Determine the [X, Y] coordinate at the center of the cell enclosing the given text.  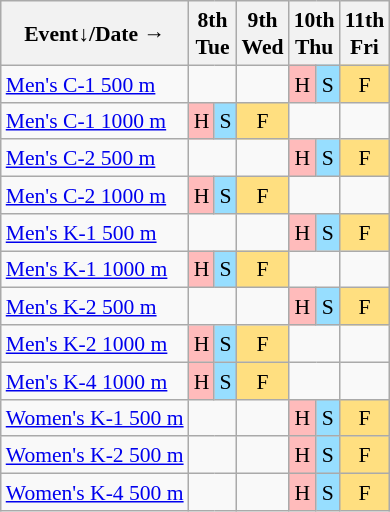
Men's C-1 500 m [95, 84]
11thFri [365, 33]
Men's K-1 1000 m [95, 268]
Women's K-2 500 m [95, 454]
Men's C-1 1000 m [95, 120]
Men's K-1 500 m [95, 232]
Women's K-1 500 m [95, 418]
Women's K-4 500 m [95, 492]
Event↓/Date → [95, 33]
9thWed [263, 33]
10thThu [314, 33]
8thTue [213, 33]
Men's C-2 1000 m [95, 194]
Men's K-2 1000 m [95, 344]
Men's K-4 1000 m [95, 380]
Men's K-2 500 m [95, 306]
Men's C-2 500 m [95, 158]
